Scan for the cell matching the given text and deliver its [x, y] coordinate at center. 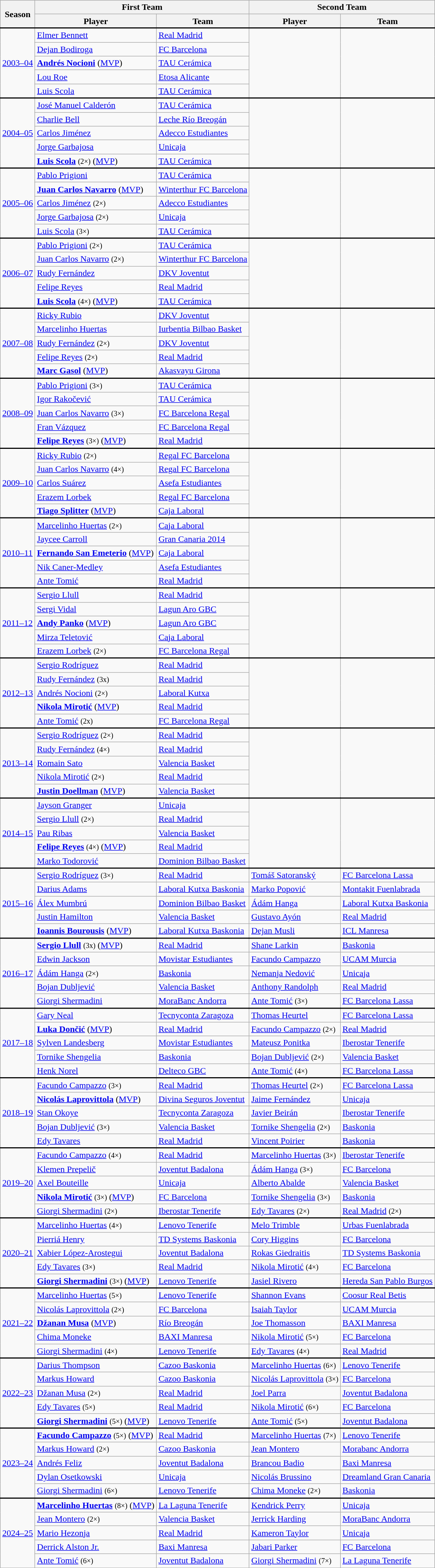
2024–25 [18, 1533]
Divina Seguros Joventut [203, 1099]
Álex Mumbrú [96, 903]
Jorge Garbajosa [96, 147]
2020–21 [18, 1253]
Nemanja Nedović [295, 973]
Thomas Heurtel (2×) [295, 1085]
Nikola Mirotić (2×) [96, 777]
2012–13 [18, 693]
Jean Montero [295, 1449]
Real Madrid (2×) [388, 1211]
Giorgi Shermadini [96, 1001]
Juan Carlos Navarro (MVP) [96, 189]
Marcelinho Huertas (4×) [96, 1225]
Sergio Llull (2×) [96, 819]
Gustavo Ayón [295, 917]
Shane Larkin [295, 945]
Nicolás Laprovittola (2×) [96, 1309]
ICL Manresa [388, 931]
Iurbentia Bilbao Basket [203, 329]
Felipe Reyes (4×) (MVP) [96, 847]
Joel Parra [295, 1393]
2010–11 [18, 553]
Marcelinho Huertas (7×) [295, 1435]
Ricky Rubio [96, 315]
Marcelinho Huertas (2×) [96, 525]
Andrés Feliz [96, 1463]
Henk Norel [96, 1071]
Jean Montero (2×) [96, 1519]
Giorgi Shermadini (2×) [96, 1211]
Coosur Real Betis [388, 1295]
Giorgi Shermadini (4×) [96, 1351]
Ádám Hanga [295, 903]
Fran Vázquez [96, 427]
Laboral Kutxa [203, 693]
Ante Tomić (4×) [295, 1071]
2018–19 [18, 1113]
Juan Carlos Navarro (2×) [96, 259]
Rudy Fernández (4×) [96, 749]
Tomáš Satoranský [295, 875]
Pablo Prigioni (3×) [96, 385]
Sylven Landesberg [96, 1043]
Dreamland Gran Canaria [388, 1477]
Marko Popović [295, 889]
Lou Roe [96, 77]
Edy Tavares (3×) [96, 1267]
Nikola Mirotić (3×) (MVP) [96, 1197]
Juan Carlos Navarro (3×) [96, 413]
Anthony Randolph [295, 987]
Axel Bouteille [96, 1183]
Darius Thompson [96, 1365]
Rudy Fernández (2×) [96, 343]
Dylan Osetkowski [96, 1477]
Ádám Hanga (2×) [96, 973]
Jaycee Carroll [96, 539]
Marko Todorović [96, 861]
Darius Adams [96, 889]
Melo Trimble [295, 1225]
Jerrick Harding [295, 1519]
Chima Moneke [96, 1337]
Andrés Nocioni (2×) [96, 693]
Alberto Abalde [295, 1183]
2022–23 [18, 1393]
Bojan Dubljević (3×) [96, 1127]
Kameron Taylor [295, 1533]
2015–16 [18, 903]
Facundo Campazzo (2×) [295, 1029]
Nikola Mirotić (MVP) [96, 707]
Stan Okoye [96, 1113]
Facundo Campazzo (4×) [96, 1155]
Dejan Bodiroga [96, 49]
Nikola Mirotić (4×) [295, 1267]
Facundo Campazzo (3×) [96, 1085]
Marcelinho Huertas (3×) [295, 1155]
Leche Río Breogán [203, 119]
Tornike Shengelia (2×) [295, 1127]
2023–24 [18, 1463]
Ante Tomić (6×) [96, 1561]
Elmer Bennett [96, 35]
Justin Doellman (MVP) [96, 791]
Nikola Mirotić (5×) [295, 1337]
Igor Rakočević [96, 399]
2005–06 [18, 203]
Sergio Rodríguez (2×) [96, 735]
2009–10 [18, 483]
Tiago Splitter (MVP) [96, 511]
Markus Howard (2×) [96, 1449]
Luis Scola [96, 91]
Ante Tomić (3×) [295, 1001]
2004–05 [18, 133]
Sergio Llull (3x) (MVP) [96, 945]
Thomas Heurtel [295, 1015]
Nicolás Laprovittola (3×) [295, 1379]
Río Breogán [203, 1323]
Ádám Hanga (3×) [295, 1169]
Andy Panko (MVP) [96, 623]
Pierriá Henry [96, 1239]
Edy Tavares [96, 1141]
2008–09 [18, 413]
Luis Scola (3×) [96, 231]
Erazem Lorbek [96, 497]
Charlie Bell [96, 119]
Etosa Alicante [203, 77]
Mateusz Ponitka [295, 1043]
Dejan Musli [295, 931]
Jaime Fernández [295, 1099]
Džanan Musa (MVP) [96, 1323]
2017–18 [18, 1043]
Giorgi Shermadini (3×) (MVP) [96, 1281]
Ante Tomić (2x) [96, 721]
Bojan Dubljević (2×) [295, 1057]
Ante Tomić (5×) [295, 1421]
Luka Dončić (MVP) [96, 1029]
Edwin Jackson [96, 959]
Fernando San Emeterio (MVP) [96, 553]
Marcelinho Huertas (8×) (MVP) [96, 1505]
Erazem Lorbek (2×) [96, 651]
Romain Sato [96, 763]
Gary Neal [96, 1015]
2011–12 [18, 623]
Carlos Suárez [96, 483]
Edy Tavares (2×) [295, 1211]
Rudy Fernández [96, 273]
Bojan Dubljević [96, 987]
Pablo Prigioni (2×) [96, 245]
Jabari Parker [295, 1547]
Facundo Campazzo [295, 959]
Jayson Granger [96, 805]
Montakit Fuenlabrada [388, 889]
Chima Moneke (2×) [295, 1491]
Derrick Alston Jr. [96, 1547]
Sergi Vidal [96, 609]
Nicolás Laprovittola (MVP) [96, 1099]
2007–08 [18, 343]
Joe Thomasson [295, 1323]
2019–20 [18, 1183]
2003–04 [18, 63]
Mirza Teletović [96, 637]
Facundo Campazzo (5×) (MVP) [96, 1435]
Luis Scola (4×) (MVP) [96, 301]
José Manuel Calderón [96, 105]
Tornike Shengelia [96, 1057]
Džanan Musa (2×) [96, 1393]
Nikola Mirotić (6×) [295, 1407]
2006–07 [18, 273]
Andrés Nocioni (MVP) [96, 63]
Ricky Rubio (2×) [96, 455]
Gran Canaria 2014 [203, 539]
Ante Tomić [96, 581]
2021–22 [18, 1323]
Felipe Reyes [96, 287]
Second Team [342, 7]
Vincent Poirier [295, 1141]
Felipe Reyes (3×) (MVP) [96, 441]
Felipe Reyes (2×) [96, 357]
Marcelinho Huertas [96, 329]
Akasvayu Girona [203, 371]
Hereda San Pablo Burgos [388, 1281]
Markus Howard [96, 1379]
Marcelinho Huertas (6×) [295, 1365]
Xabier López-Arostegui [96, 1253]
2013–14 [18, 763]
Juan Carlos Navarro (4×) [96, 469]
Rokas Giedraitis [295, 1253]
Tornike Shengelia (3×) [295, 1197]
Sergio Rodríguez (3×) [96, 875]
First Team [142, 7]
Marc Gasol (MVP) [96, 371]
Kendrick Perry [295, 1505]
Klemen Prepelič [96, 1169]
Giorgi Shermadini (6×) [96, 1491]
Justin Hamilton [96, 917]
Sergio Rodríguez [96, 665]
2014–15 [18, 833]
Brancou Badio [295, 1463]
Javier Beirán [295, 1113]
Mario Hezonja [96, 1533]
Rudy Fernández (3x) [96, 679]
Luis Scola (2×) (MVP) [96, 161]
Pablo Prigioni [96, 175]
2016–17 [18, 973]
Edy Tavares (5×) [96, 1407]
Nik Caner-Medley [96, 567]
Urbas Fuenlabrada [388, 1225]
Isaiah Taylor [295, 1309]
Giorgi Shermadini (5×) (MVP) [96, 1421]
Edy Tavares (4×) [295, 1351]
Ioannis Bourousis (MVP) [96, 931]
Cory Higgins [295, 1239]
Nicolás Brussino [295, 1477]
Morabanc Andorra [388, 1449]
Marcelinho Huertas (5×) [96, 1295]
Sergio Llull [96, 595]
Season [18, 14]
Carlos Jiménez (2×) [96, 203]
Delteco GBC [203, 1071]
Jorge Garbajosa (2×) [96, 217]
Pau Ribas [96, 833]
Shannon Evans [295, 1295]
Jasiel Rivero [295, 1281]
Giorgi Shermadini (7×) [295, 1561]
Carlos Jiménez [96, 133]
